Scan for the cell matching the given text and deliver its [x, y] coordinate at center. 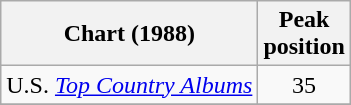
Chart (1988) [130, 34]
35 [304, 85]
Peakposition [304, 34]
U.S. Top Country Albums [130, 85]
